Scan for the cell matching the given text and deliver its (x, y) coordinate at center. 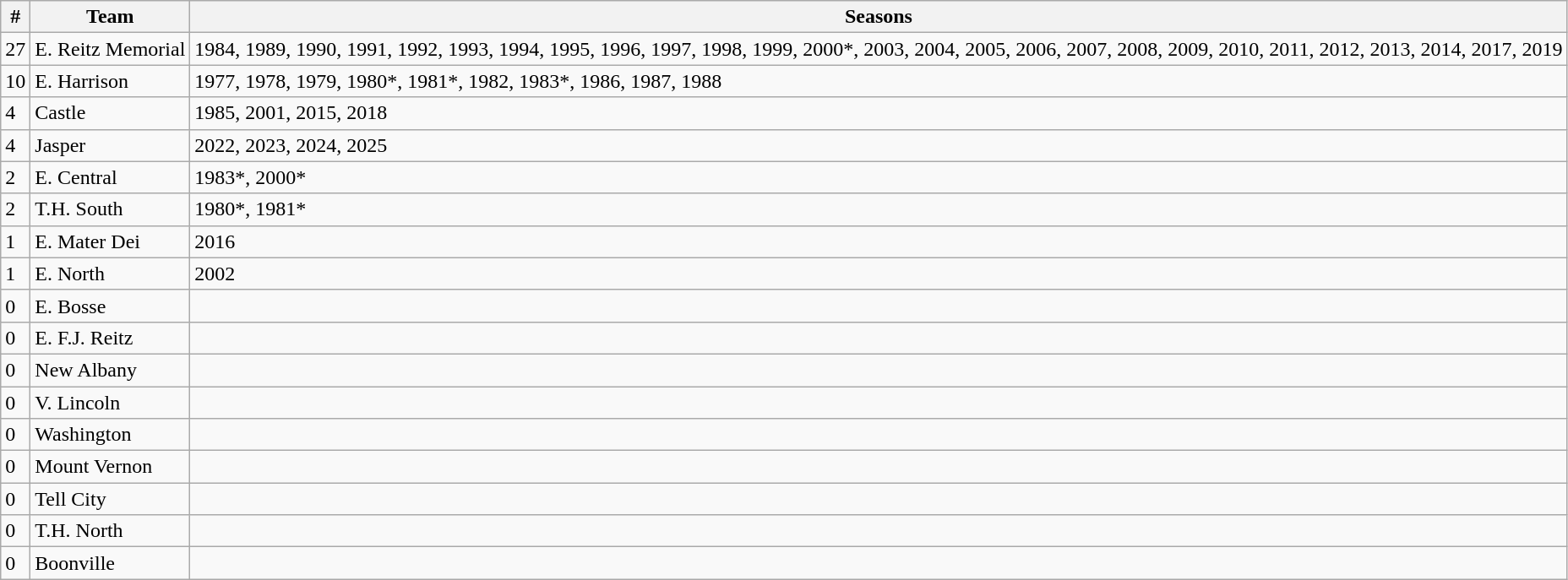
2002 (879, 274)
Tell City (110, 499)
E. F.J. Reitz (110, 338)
New Albany (110, 370)
Washington (110, 435)
E. North (110, 274)
Seasons (879, 17)
27 (15, 49)
E. Reitz Memorial (110, 49)
Castle (110, 113)
E. Mater Dei (110, 241)
# (15, 17)
V. Lincoln (110, 403)
E. Bosse (110, 306)
Boonville (110, 563)
T.H. South (110, 209)
E. Harrison (110, 81)
E. Central (110, 177)
2016 (879, 241)
Jasper (110, 145)
Mount Vernon (110, 467)
T.H. North (110, 531)
Team (110, 17)
1983*, 2000* (879, 177)
10 (15, 81)
1980*, 1981* (879, 209)
1985, 2001, 2015, 2018 (879, 113)
1977, 1978, 1979, 1980*, 1981*, 1982, 1983*, 1986, 1987, 1988 (879, 81)
2022, 2023, 2024, 2025 (879, 145)
